For the text-containing cell, return its midpoint in (x, y) coordinate format. 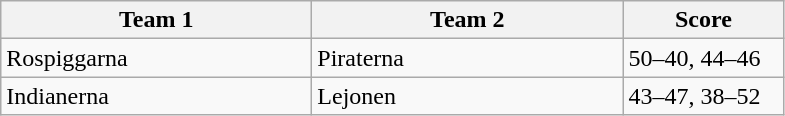
50–40, 44–46 (704, 58)
Rospiggarna (156, 58)
Indianerna (156, 96)
43–47, 38–52 (704, 96)
Score (704, 20)
Piraterna (468, 58)
Lejonen (468, 96)
Team 2 (468, 20)
Team 1 (156, 20)
